Determine the (x, y) coordinate at the center of the cell enclosing the given text.  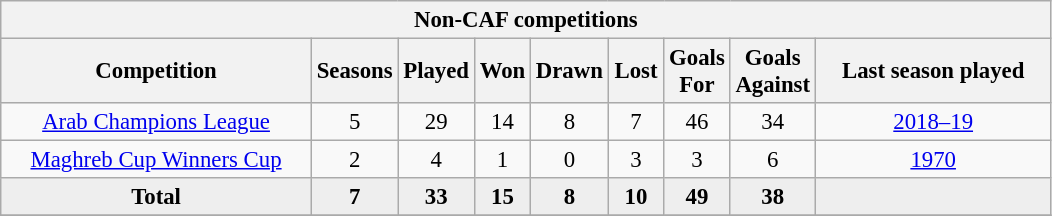
14 (502, 122)
Goals Against (772, 72)
5 (354, 122)
6 (772, 160)
10 (636, 197)
Competition (156, 72)
Arab Champions League (156, 122)
Played (436, 72)
Lost (636, 72)
49 (697, 197)
Won (502, 72)
1970 (933, 160)
4 (436, 160)
Drawn (570, 72)
2 (354, 160)
2018–19 (933, 122)
Last season played (933, 72)
33 (436, 197)
0 (570, 160)
Maghreb Cup Winners Cup (156, 160)
34 (772, 122)
1 (502, 160)
Goals For (697, 72)
38 (772, 197)
Non-CAF competitions (526, 20)
46 (697, 122)
15 (502, 197)
29 (436, 122)
Total (156, 197)
Seasons (354, 72)
